Extract the (X, Y) coordinate from the center of the cell holding the provided text.  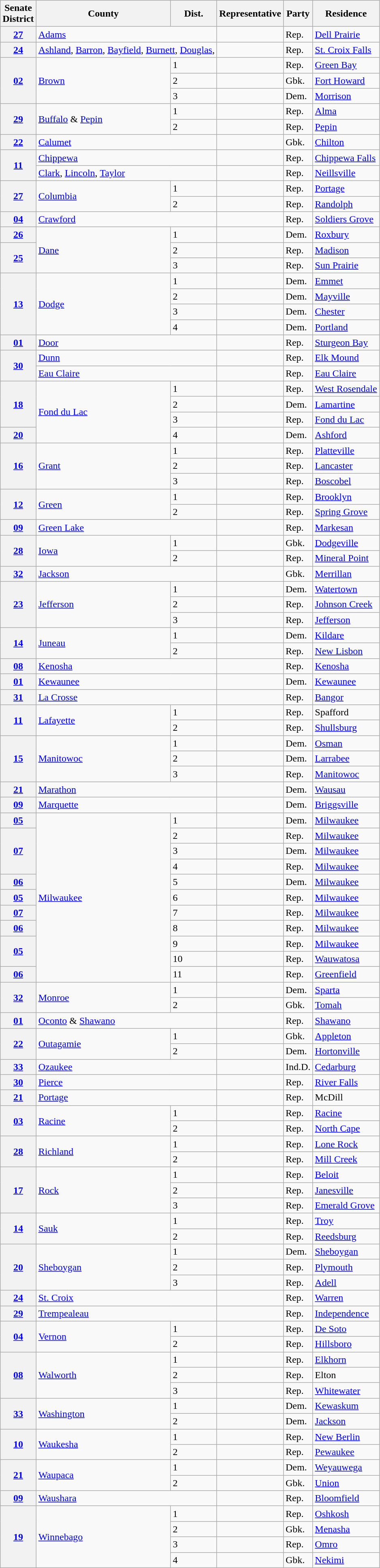
Shullsburg (346, 728)
St. Croix Falls (346, 50)
Sparta (346, 990)
Kildare (346, 635)
Pierce (126, 1082)
River Falls (346, 1082)
Portland (346, 327)
Oshkosh (346, 1514)
Merrillan (346, 574)
Lamartine (346, 404)
Larrabee (346, 759)
Ozaukee (126, 1067)
Richland (103, 1151)
Waukesha (103, 1445)
Columbia (103, 196)
West Rosendale (346, 389)
Calumet (126, 142)
Elkhorn (346, 1360)
15 (18, 759)
Watertown (346, 589)
New Berlin (346, 1437)
Mayville (346, 296)
Union (346, 1483)
Representative (250, 14)
Outagamie (103, 1044)
Kewaskum (346, 1406)
Buffalo & Pepin (103, 119)
Spafford (346, 713)
Bloomfield (346, 1498)
Marquette (126, 805)
Door (126, 343)
12 (18, 504)
Mineral Point (346, 558)
SenateDistrict (18, 14)
Reedsburg (346, 1236)
19 (18, 1537)
Crawford (126, 219)
Weyauwega (346, 1468)
Greenfield (346, 974)
Party (298, 14)
Waushara (126, 1498)
Clark, Lincoln, Taylor (126, 173)
Pewaukee (346, 1452)
Washington (103, 1413)
Roxbury (346, 235)
Marathon (126, 789)
Walworth (103, 1375)
Platteville (346, 451)
17 (18, 1190)
Markesan (346, 528)
Chilton (346, 142)
Bangor (346, 697)
Green Lake (126, 528)
Sturgeon Bay (346, 343)
Warren (346, 1298)
Emerald Grove (346, 1206)
Johnson Creek (346, 604)
Briggsville (346, 805)
Shawano (346, 1021)
Mill Creek (346, 1159)
Lone Rock (346, 1144)
North Cape (346, 1128)
Janesville (346, 1190)
Ashland, Barron, Bayfield, Burnett, Douglas, (126, 50)
Chester (346, 312)
Spring Grove (346, 512)
Randolph (346, 204)
02 (18, 81)
Brooklyn (346, 497)
Soldiers Grove (346, 219)
Pepin (346, 127)
Whitewater (346, 1390)
McDill (346, 1098)
Dodgeville (346, 543)
Grant (103, 466)
Omro (346, 1545)
Appleton (346, 1036)
5 (194, 882)
St. Croix (126, 1298)
Lafayette (103, 720)
Trempealeau (126, 1313)
Troy (346, 1221)
Madison (346, 250)
Cedarburg (346, 1067)
Winnebago (103, 1537)
16 (18, 466)
Morrison (346, 96)
Dell Prairie (346, 34)
Rock (103, 1190)
Sauk (103, 1229)
26 (18, 235)
Hortonville (346, 1051)
Adams (126, 34)
13 (18, 304)
Nekimi (346, 1560)
8 (194, 928)
Fort Howard (346, 81)
Monroe (103, 998)
Boscobel (346, 481)
Lancaster (346, 466)
Brown (103, 81)
Ashford (346, 435)
Sun Prairie (346, 266)
Oconto & Shawano (126, 1021)
Tomah (346, 1005)
Beloit (346, 1174)
De Soto (346, 1329)
Chippewa Falls (346, 157)
La Crosse (126, 697)
Elton (346, 1375)
Waupaca (103, 1475)
Hillsboro (346, 1344)
Green Bay (346, 65)
Dane (103, 250)
Ind.D. (298, 1067)
Chippewa (126, 157)
Dunn (126, 358)
Independence (346, 1313)
Wausau (346, 789)
Neillsville (346, 173)
9 (194, 944)
7 (194, 913)
Plymouth (346, 1267)
Wauwatosa (346, 959)
Green (103, 504)
Dist. (194, 14)
Elk Mound (346, 358)
New Lisbon (346, 651)
County (103, 14)
Adell (346, 1283)
Residence (346, 14)
03 (18, 1121)
25 (18, 258)
31 (18, 697)
6 (194, 897)
Vernon (103, 1336)
Juneau (103, 643)
23 (18, 604)
Iowa (103, 551)
Emmet (346, 281)
Dodge (103, 304)
Menasha (346, 1529)
18 (18, 404)
Alma (346, 111)
Osman (346, 743)
